Search for the cell housing the specified text and yield its [x, y] center coordinate. 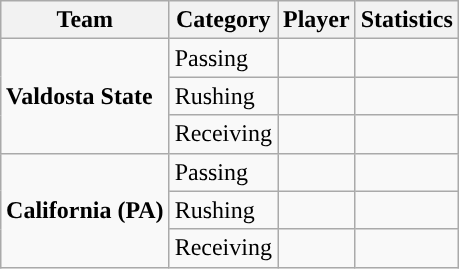
Player [317, 20]
Statistics [406, 20]
California (PA) [86, 210]
Team [86, 20]
Valdosta State [86, 96]
Category [223, 20]
